From the cell containing the given text, extract its center point as [x, y] coordinate. 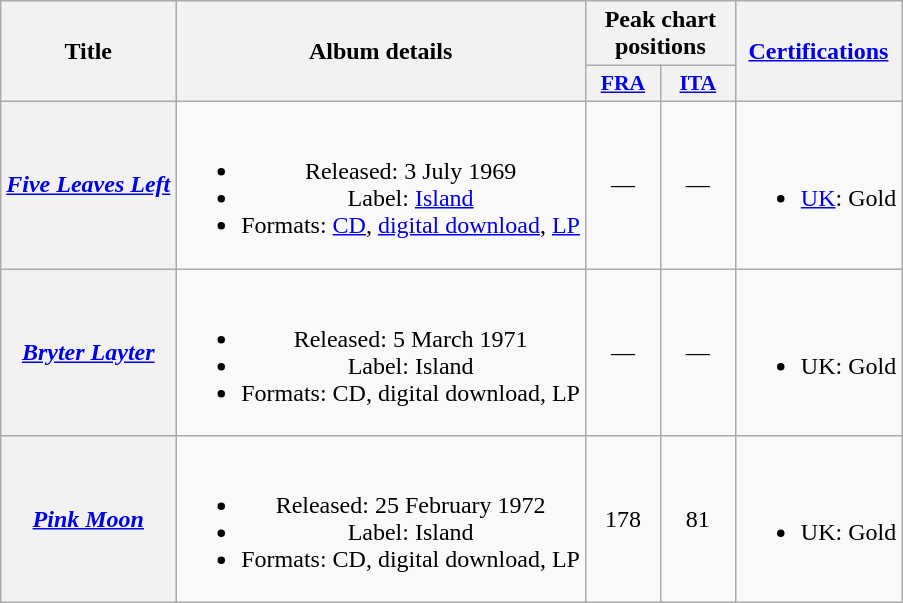
Album details [381, 52]
Released: 3 July 1969Label: Island Formats: CD, digital download, LP [381, 184]
178 [622, 520]
Certifications [818, 52]
Bryter Layter [88, 352]
Released: 5 March 1971Label: Island Formats: CD, digital download, LP [381, 352]
Pink Moon [88, 520]
Peak chart positions [660, 34]
FRA [622, 84]
Five Leaves Left [88, 184]
ITA [698, 84]
81 [698, 520]
Title [88, 52]
Released: 25 February 1972Label: Island Formats: CD, digital download, LP [381, 520]
